Identify which cell holds the provided text, then report its (x, y) central coordinate. 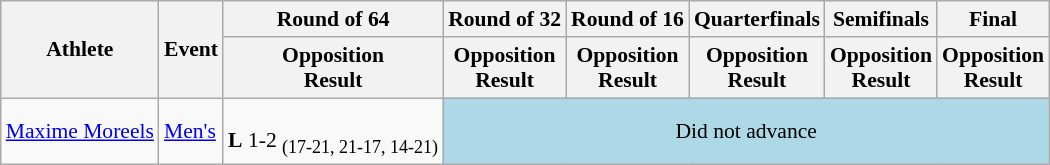
L 1-2 (17-21, 21-17, 14-21) (333, 132)
Men's (191, 132)
Athlete (80, 50)
Round of 32 (504, 19)
Maxime Moreels (80, 132)
Round of 16 (628, 19)
Semifinals (881, 19)
Round of 64 (333, 19)
Quarterfinals (757, 19)
Event (191, 50)
Did not advance (746, 132)
Final (993, 19)
